Output the (X, Y) coordinate of the center of the cell containing the given text.  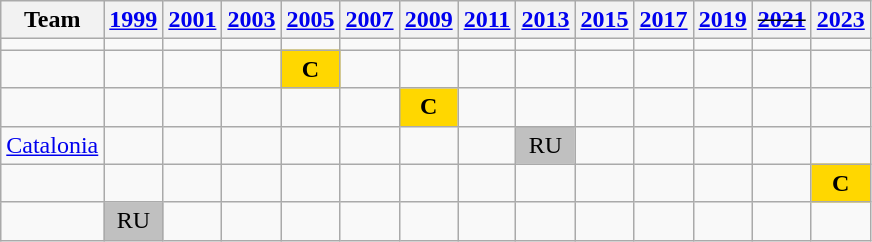
2019 (722, 20)
2011 (487, 20)
1999 (134, 20)
2009 (428, 20)
2015 (604, 20)
2023 (840, 20)
Team (52, 20)
2005 (310, 20)
2003 (252, 20)
2001 (192, 20)
2013 (546, 20)
2017 (664, 20)
2021 (782, 20)
Catalonia (52, 145)
2007 (370, 20)
